Return the [x, y] coordinate for the center point of the cell that contains the specified text.  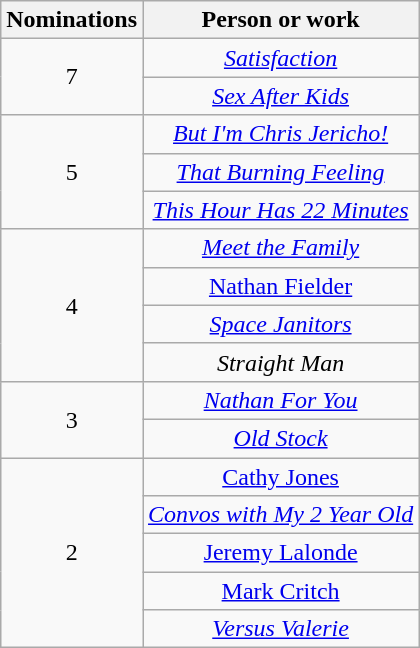
Cathy Jones [280, 477]
Jeremy Lalonde [280, 553]
This Hour Has 22 Minutes [280, 210]
Old Stock [280, 438]
Nathan Fielder [280, 286]
Sex After Kids [280, 96]
Space Janitors [280, 324]
2 [72, 553]
Versus Valerie [280, 629]
Nathan For You [280, 400]
Nominations [72, 20]
Straight Man [280, 362]
7 [72, 77]
Satisfaction [280, 58]
Person or work [280, 20]
Mark Critch [280, 591]
Convos with My 2 Year Old [280, 515]
Meet the Family [280, 248]
4 [72, 305]
But I'm Chris Jericho! [280, 134]
3 [72, 419]
That Burning Feeling [280, 172]
5 [72, 172]
